Find where the given text appears and provide that cell's center as [X, Y] coordinate. 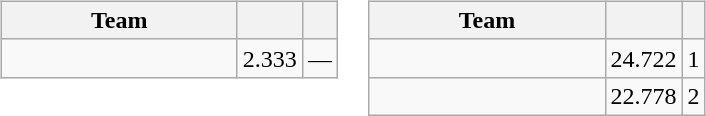
24.722 [644, 58]
2 [694, 96]
2.333 [270, 58]
— [320, 58]
1 [694, 58]
22.778 [644, 96]
